Locate the cell with the specified text and output its (X, Y) center coordinate. 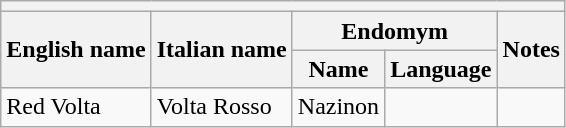
English name (76, 50)
Notes (531, 50)
Nazinon (338, 107)
Endomym (394, 31)
Volta Rosso (222, 107)
Name (338, 69)
Red Volta (76, 107)
Italian name (222, 50)
Language (441, 69)
